For the text-containing cell, return its midpoint in [X, Y] coordinate format. 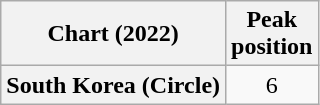
Peakposition [272, 34]
Chart (2022) [114, 34]
6 [272, 85]
South Korea (Circle) [114, 85]
